Detect which cell encompasses the target text, then output its [X, Y] center coordinate. 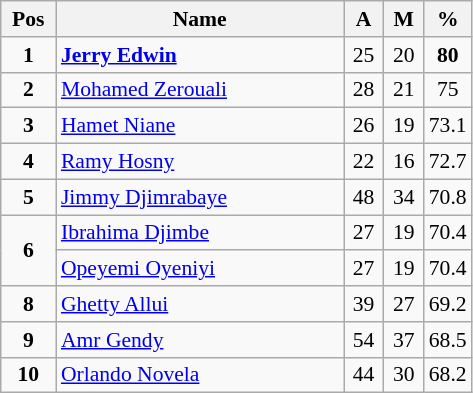
25 [364, 55]
39 [364, 304]
70.8 [448, 197]
Jerry Edwin [200, 55]
1 [28, 55]
21 [404, 90]
72.7 [448, 162]
30 [404, 375]
Ghetty Allui [200, 304]
34 [404, 197]
68.5 [448, 340]
48 [364, 197]
73.1 [448, 126]
22 [364, 162]
8 [28, 304]
Opeyemi Oyeniyi [200, 269]
Ramy Hosny [200, 162]
68.2 [448, 375]
6 [28, 250]
20 [404, 55]
Pos [28, 19]
A [364, 19]
Ibrahima Djimbe [200, 233]
M [404, 19]
5 [28, 197]
75 [448, 90]
69.2 [448, 304]
Jimmy Djimrabaye [200, 197]
37 [404, 340]
% [448, 19]
Amr Gendy [200, 340]
44 [364, 375]
3 [28, 126]
Hamet Niane [200, 126]
Name [200, 19]
Mohamed Zerouali [200, 90]
10 [28, 375]
26 [364, 126]
16 [404, 162]
54 [364, 340]
Orlando Novela [200, 375]
4 [28, 162]
28 [364, 90]
2 [28, 90]
80 [448, 55]
9 [28, 340]
